Return [X, Y] of the center of cell containing provided text 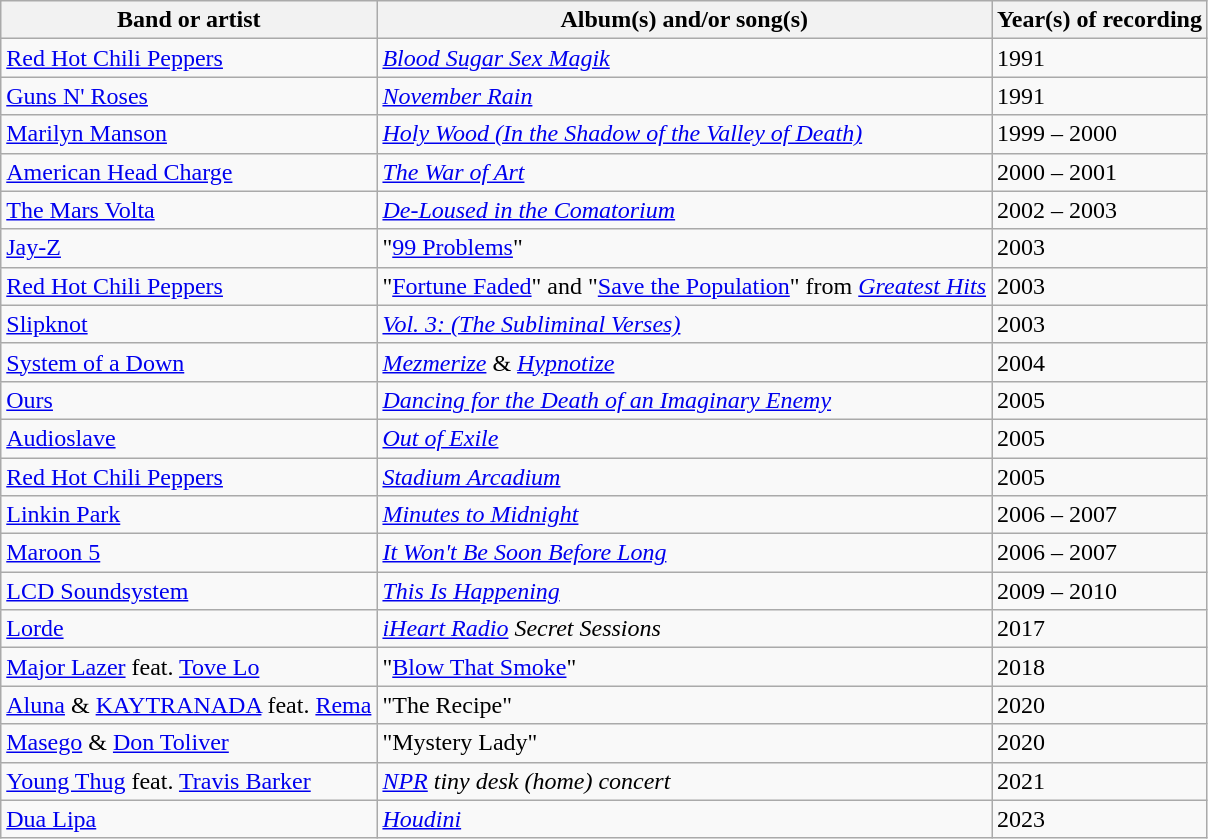
2021 [1100, 781]
Dua Lipa [189, 819]
Holy Wood (In the Shadow of the Valley of Death) [684, 134]
November Rain [684, 96]
American Head Charge [189, 172]
Stadium Arcadium [684, 477]
It Won't Be Soon Before Long [684, 553]
Young Thug feat. Travis Barker [189, 781]
The War of Art [684, 172]
Year(s) of recording [1100, 20]
iHeart Radio Secret Sessions [684, 629]
Masego & Don Toliver [189, 743]
Audioslave [189, 438]
Major Lazer feat. Tove Lo [189, 667]
"Blow That Smoke" [684, 667]
Mezmerize & Hypnotize [684, 362]
Blood Sugar Sex Magik [684, 58]
2004 [1100, 362]
"99 Problems" [684, 248]
Album(s) and/or song(s) [684, 20]
The Mars Volta [189, 210]
Slipknot [189, 324]
Jay-Z [189, 248]
Guns N' Roses [189, 96]
2018 [1100, 667]
De-Loused in the Comatorium [684, 210]
Vol. 3: (The Subliminal Verses) [684, 324]
2009 – 2010 [1100, 591]
"Fortune Faded" and "Save the Population" from Greatest Hits [684, 286]
2017 [1100, 629]
"Mystery Lady" [684, 743]
2000 – 2001 [1100, 172]
LCD Soundsystem [189, 591]
Ours [189, 400]
System of a Down [189, 362]
2023 [1100, 819]
Maroon 5 [189, 553]
"The Recipe" [684, 705]
1999 – 2000 [1100, 134]
Minutes to Midnight [684, 515]
2002 – 2003 [1100, 210]
Band or artist [189, 20]
Aluna & KAYTRANADA feat. Rema [189, 705]
Out of Exile [684, 438]
Houdini [684, 819]
Dancing for the Death of an Imaginary Enemy [684, 400]
This Is Happening [684, 591]
Lorde [189, 629]
NPR tiny desk (home) concert [684, 781]
Marilyn Manson [189, 134]
Linkin Park [189, 515]
